Determine the (x, y) coordinate at the center of the cell enclosing the given text.  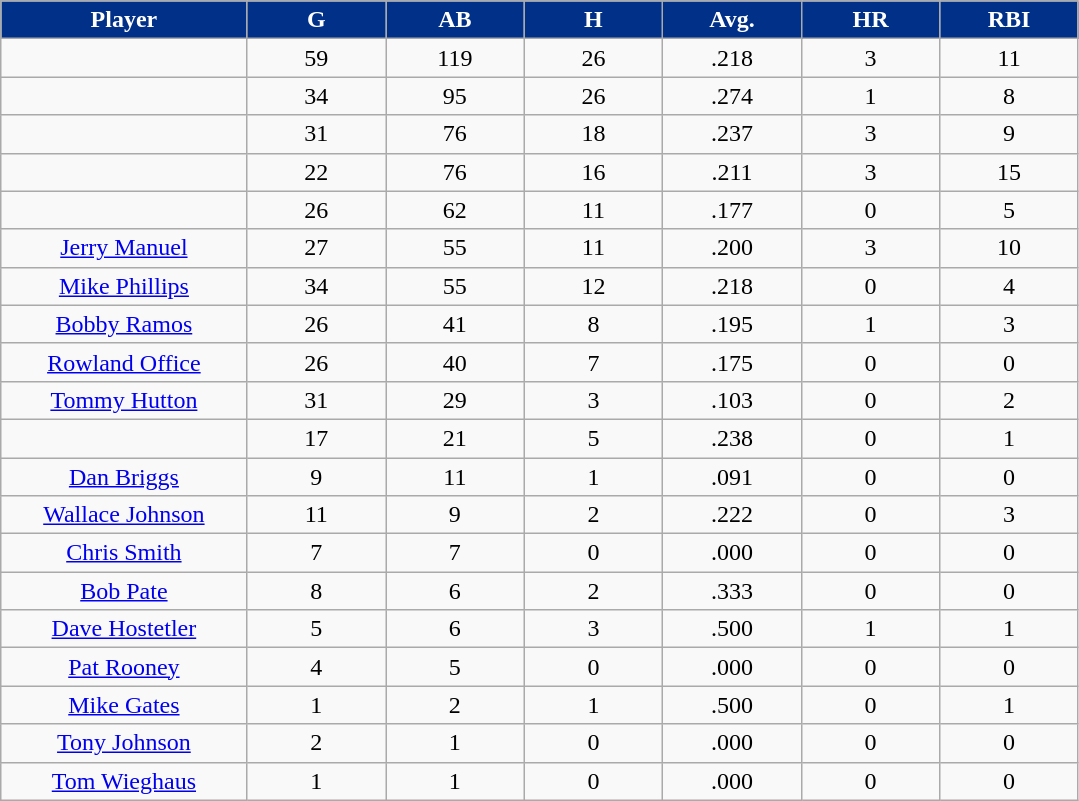
Bob Pate (124, 591)
Jerry Manuel (124, 248)
Dave Hostetler (124, 629)
.200 (732, 248)
Wallace Johnson (124, 515)
15 (1010, 172)
Avg. (732, 20)
.175 (732, 362)
Tony Johnson (124, 743)
29 (456, 400)
.103 (732, 400)
.237 (732, 134)
119 (456, 58)
Bobby Ramos (124, 324)
Player (124, 20)
.091 (732, 477)
16 (594, 172)
Rowland Office (124, 362)
.177 (732, 210)
12 (594, 286)
10 (1010, 248)
.333 (732, 591)
.195 (732, 324)
40 (456, 362)
22 (316, 172)
Chris Smith (124, 553)
Mike Phillips (124, 286)
.274 (732, 96)
G (316, 20)
AB (456, 20)
Dan Briggs (124, 477)
27 (316, 248)
Tommy Hutton (124, 400)
H (594, 20)
Tom Wieghaus (124, 781)
Mike Gates (124, 705)
.222 (732, 515)
RBI (1010, 20)
18 (594, 134)
62 (456, 210)
41 (456, 324)
21 (456, 438)
95 (456, 96)
59 (316, 58)
17 (316, 438)
HR (870, 20)
.238 (732, 438)
.211 (732, 172)
Pat Rooney (124, 667)
